Provide the (X, Y) coordinate of the cell's center where the given text is located.  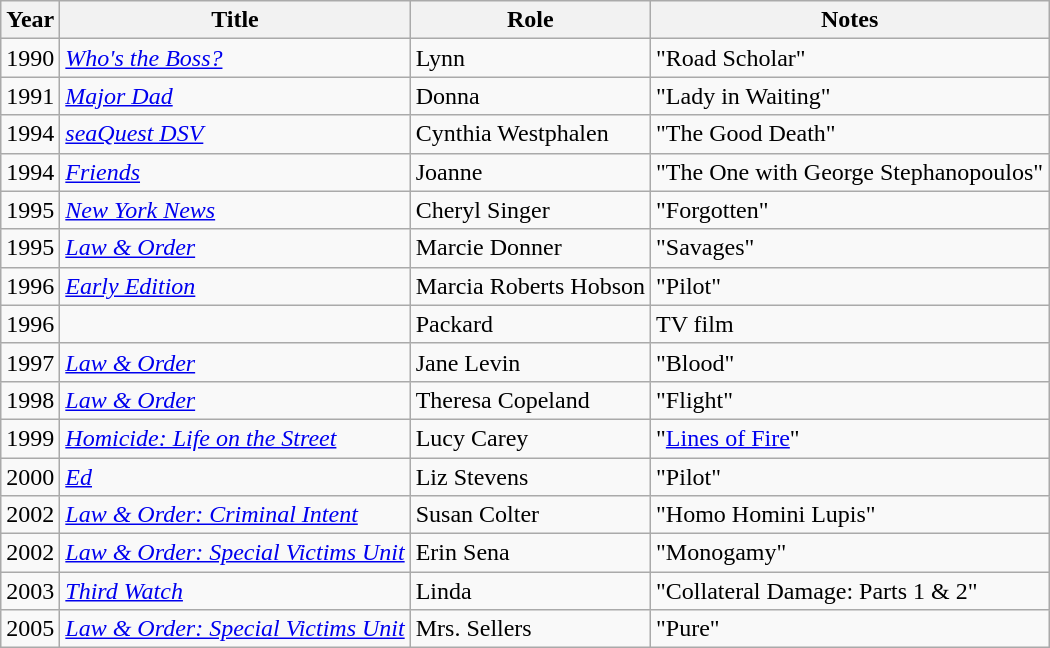
2000 (30, 477)
"Flight" (850, 400)
"Monogamy" (850, 553)
Liz Stevens (530, 477)
Erin Sena (530, 553)
Marcia Roberts Hobson (530, 286)
"Collateral Damage: Parts 1 & 2" (850, 591)
Year (30, 20)
"Forgotten" (850, 210)
"The Good Death" (850, 134)
1998 (30, 400)
"Savages" (850, 248)
"Lines of Fire" (850, 438)
seaQuest DSV (235, 134)
Lynn (530, 58)
1997 (30, 362)
"Pure" (850, 629)
Title (235, 20)
1991 (30, 96)
Theresa Copeland (530, 400)
1999 (30, 438)
Ed (235, 477)
Notes (850, 20)
Friends (235, 172)
"Blood" (850, 362)
Mrs. Sellers (530, 629)
Joanne (530, 172)
New York News (235, 210)
"The One with George Stephanopoulos" (850, 172)
Role (530, 20)
"Lady in Waiting" (850, 96)
2005 (30, 629)
Linda (530, 591)
Early Edition (235, 286)
Third Watch (235, 591)
Who's the Boss? (235, 58)
Cheryl Singer (530, 210)
TV film (850, 324)
"Homo Homini Lupis" (850, 515)
Donna (530, 96)
Marcie Donner (530, 248)
Homicide: Life on the Street (235, 438)
1990 (30, 58)
Susan Colter (530, 515)
Lucy Carey (530, 438)
"Road Scholar" (850, 58)
Major Dad (235, 96)
Cynthia Westphalen (530, 134)
Packard (530, 324)
2003 (30, 591)
Jane Levin (530, 362)
Law & Order: Criminal Intent (235, 515)
